Provide the [X, Y] coordinate of the cell's center where the given text is located.  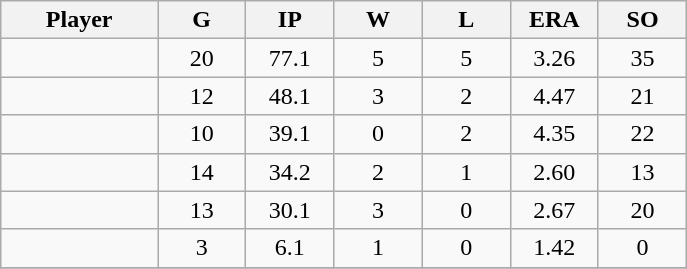
L [466, 20]
4.35 [554, 134]
3.26 [554, 58]
2.67 [554, 210]
ERA [554, 20]
12 [202, 96]
Player [80, 20]
34.2 [290, 172]
1.42 [554, 248]
W [378, 20]
6.1 [290, 248]
2.60 [554, 172]
39.1 [290, 134]
SO [642, 20]
4.47 [554, 96]
21 [642, 96]
14 [202, 172]
30.1 [290, 210]
22 [642, 134]
10 [202, 134]
48.1 [290, 96]
77.1 [290, 58]
35 [642, 58]
IP [290, 20]
G [202, 20]
